Locate the cell with the specified text and output its [x, y] center coordinate. 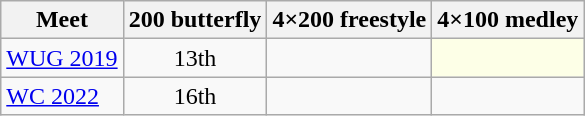
4×100 medley [508, 20]
WC 2022 [62, 96]
16th [195, 96]
WUG 2019 [62, 58]
Meet [62, 20]
13th [195, 58]
200 butterfly [195, 20]
4×200 freestyle [350, 20]
